Pinpoint the cell where the given text exists, returning its (X, Y) midpoint coordinate. 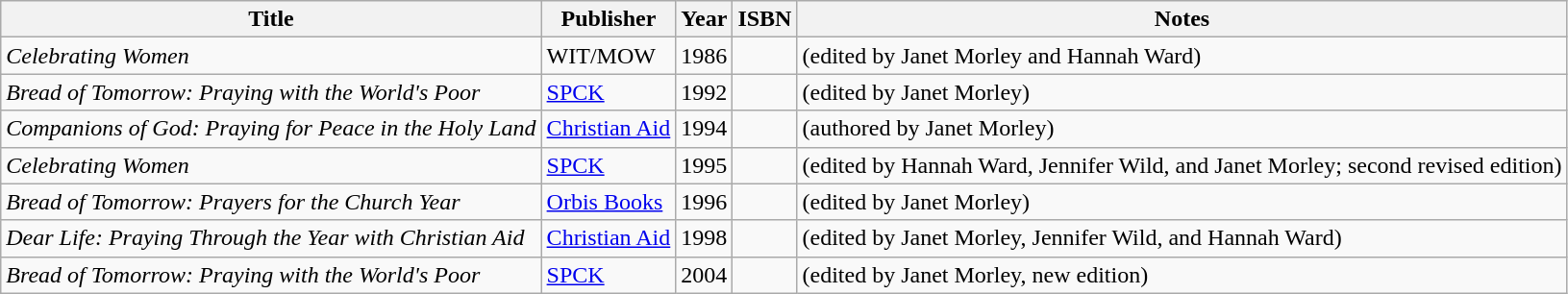
Publisher (609, 19)
Year (704, 19)
WIT/MOW (609, 56)
Orbis Books (609, 202)
1986 (704, 56)
(authored by Janet Morley) (1182, 129)
(edited by Janet Morley, new edition) (1182, 275)
2004 (704, 275)
ISBN (765, 19)
Title (271, 19)
1994 (704, 129)
1996 (704, 202)
(edited by Hannah Ward, Jennifer Wild, and Janet Morley; second revised edition) (1182, 165)
(edited by Janet Morley and Hannah Ward) (1182, 56)
Bread of Tomorrow: Prayers for the Church Year (271, 202)
1998 (704, 238)
Dear Life: Praying Through the Year with Christian Aid (271, 238)
(edited by Janet Morley, Jennifer Wild, and Hannah Ward) (1182, 238)
1992 (704, 92)
1995 (704, 165)
Notes (1182, 19)
Companions of God: Praying for Peace in the Holy Land (271, 129)
